From the cell containing the given text, extract its center point as (x, y) coordinate. 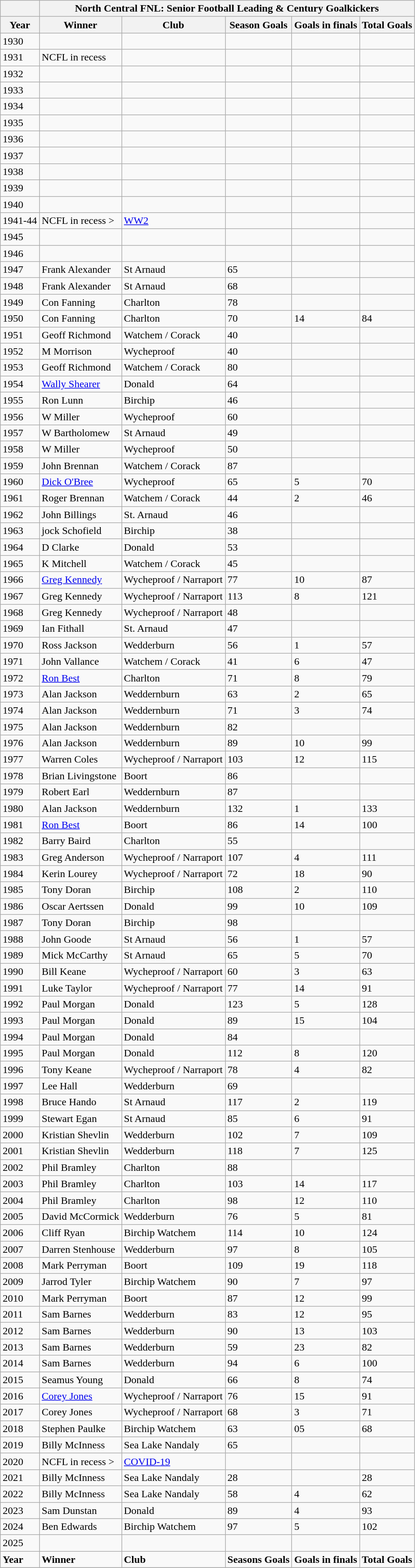
Brian Livingstone (81, 776)
1992 (20, 1004)
2014 (20, 1363)
1978 (20, 776)
1958 (20, 449)
Dick O'Bree (81, 482)
1937 (20, 155)
1967 (20, 596)
58 (259, 1494)
Tony Keane (81, 1070)
2002 (20, 1167)
COVID-19 (174, 1461)
Cliff Ryan (81, 1233)
1970 (20, 645)
North Central FNL: Senior Football Leading & Century Goalkickers (227, 9)
1965 (20, 564)
50 (259, 449)
38 (259, 531)
Stewart Egan (81, 1119)
1983 (20, 857)
1948 (20, 286)
Stephen Paulke (81, 1429)
111 (387, 857)
1957 (20, 433)
1951 (20, 335)
1982 (20, 841)
M Morrison (81, 351)
1959 (20, 465)
Warren Coles (81, 760)
55 (259, 841)
95 (387, 1315)
1972 (20, 678)
125 (387, 1151)
41 (259, 661)
2016 (20, 1396)
1946 (20, 253)
48 (259, 612)
1984 (20, 874)
1986 (20, 906)
1974 (20, 710)
69 (259, 1086)
1931 (20, 57)
23 (326, 1347)
2015 (20, 1380)
1963 (20, 531)
1966 (20, 580)
Darren Stenhouse (81, 1249)
112 (259, 1053)
John Brennan (81, 465)
1954 (20, 384)
1935 (20, 123)
1961 (20, 498)
1998 (20, 1102)
104 (387, 1021)
2001 (20, 1151)
123 (259, 1004)
93 (387, 1510)
53 (259, 547)
Mick McCarthy (81, 955)
2024 (20, 1527)
2017 (20, 1412)
114 (259, 1233)
1936 (20, 139)
83 (259, 1315)
18 (326, 874)
2025 (20, 1543)
WW2 (174, 221)
NCFL in recess (81, 57)
79 (387, 678)
W Bartholomew (81, 433)
jock Schofield (81, 531)
Oscar Aertssen (81, 906)
2004 (20, 1200)
44 (259, 498)
2022 (20, 1494)
1979 (20, 792)
1960 (20, 482)
John Vallance (81, 661)
72 (259, 874)
1994 (20, 1037)
1956 (20, 416)
45 (259, 564)
64 (259, 384)
1945 (20, 237)
2000 (20, 1135)
62 (387, 1494)
1939 (20, 188)
2009 (20, 1282)
2020 (20, 1461)
2019 (20, 1445)
1932 (20, 74)
Ben Edwards (81, 1527)
1999 (20, 1119)
Seasons Goals (259, 1559)
2003 (20, 1184)
94 (259, 1363)
1995 (20, 1053)
1991 (20, 988)
1962 (20, 515)
Jarrod Tyler (81, 1282)
121 (387, 596)
1955 (20, 400)
1975 (20, 727)
John Goode (81, 939)
13 (326, 1331)
Wally Shearer (81, 384)
1968 (20, 612)
Ron Lunn (81, 400)
2018 (20, 1429)
2021 (20, 1478)
119 (387, 1102)
108 (259, 890)
133 (387, 808)
66 (259, 1380)
05 (326, 1429)
120 (387, 1053)
1953 (20, 368)
Ian Fithall (81, 629)
2023 (20, 1510)
1989 (20, 955)
105 (387, 1249)
1941-44 (20, 221)
1950 (20, 319)
2008 (20, 1266)
80 (259, 368)
1985 (20, 890)
124 (387, 1233)
1940 (20, 205)
1938 (20, 172)
1934 (20, 106)
2011 (20, 1315)
85 (259, 1119)
1973 (20, 694)
1933 (20, 90)
1930 (20, 41)
John Billings (81, 515)
Roger Brennan (81, 498)
2010 (20, 1298)
D Clarke (81, 547)
Luke Taylor (81, 988)
132 (259, 808)
K Mitchell (81, 564)
2006 (20, 1233)
Lee Hall (81, 1086)
128 (387, 1004)
49 (259, 433)
115 (387, 760)
1969 (20, 629)
1997 (20, 1086)
Sam Dunstan (81, 1510)
1980 (20, 808)
1964 (20, 547)
1993 (20, 1021)
2013 (20, 1347)
1952 (20, 351)
Kerin Lourey (81, 874)
2005 (20, 1216)
59 (259, 1347)
19 (326, 1266)
113 (259, 596)
2012 (20, 1331)
Season Goals (259, 25)
1971 (20, 661)
Greg Anderson (81, 857)
1977 (20, 760)
81 (387, 1216)
Robert Earl (81, 792)
1988 (20, 939)
107 (259, 857)
1987 (20, 923)
1981 (20, 825)
1947 (20, 270)
Bruce Hando (81, 1102)
2007 (20, 1249)
1976 (20, 743)
Barry Baird (81, 841)
1996 (20, 1070)
1949 (20, 302)
Bill Keane (81, 971)
David McCormick (81, 1216)
1990 (20, 971)
Seamus Young (81, 1380)
Ross Jackson (81, 645)
88 (259, 1167)
